For the text-containing cell, return its midpoint in [x, y] coordinate format. 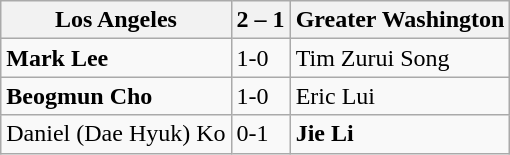
0-1 [260, 134]
Daniel (Dae Hyuk) Ko [116, 134]
Jie Li [400, 134]
2 – 1 [260, 20]
Beogmun Cho [116, 96]
Greater Washington [400, 20]
Mark Lee [116, 58]
Tim Zurui Song [400, 58]
Eric Lui [400, 96]
Los Angeles [116, 20]
